Determine the [x, y] coordinate at the center of the cell enclosing the given text.  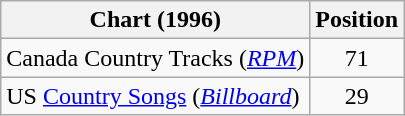
71 [357, 58]
Canada Country Tracks (RPM) [156, 58]
29 [357, 96]
Chart (1996) [156, 20]
Position [357, 20]
US Country Songs (Billboard) [156, 96]
